From the cell containing the given text, extract its center point as (x, y) coordinate. 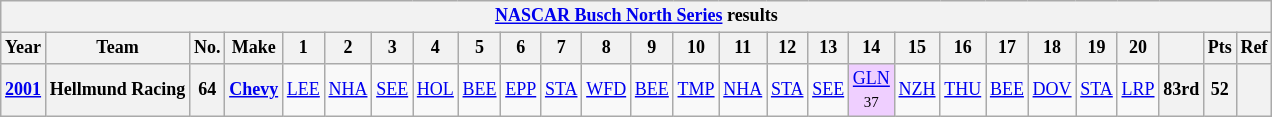
No. (208, 48)
NASCAR Busch North Series results (636, 16)
Make (254, 48)
20 (1138, 48)
GLN37 (872, 90)
LRP (1138, 90)
EPP (521, 90)
2 (348, 48)
13 (828, 48)
HOL (436, 90)
Chevy (254, 90)
NZH (917, 90)
15 (917, 48)
LEE (303, 90)
Pts (1220, 48)
12 (788, 48)
16 (963, 48)
10 (696, 48)
WFD (606, 90)
17 (1008, 48)
1 (303, 48)
11 (743, 48)
64 (208, 90)
Year (24, 48)
7 (562, 48)
52 (1220, 90)
18 (1052, 48)
5 (480, 48)
4 (436, 48)
Ref (1254, 48)
8 (606, 48)
TMP (696, 90)
9 (652, 48)
2001 (24, 90)
3 (392, 48)
19 (1096, 48)
6 (521, 48)
14 (872, 48)
Hellmund Racing (117, 90)
DOV (1052, 90)
Team (117, 48)
83rd (1182, 90)
THU (963, 90)
